Provide the [X, Y] coordinate of the cell's center where the given text is located.  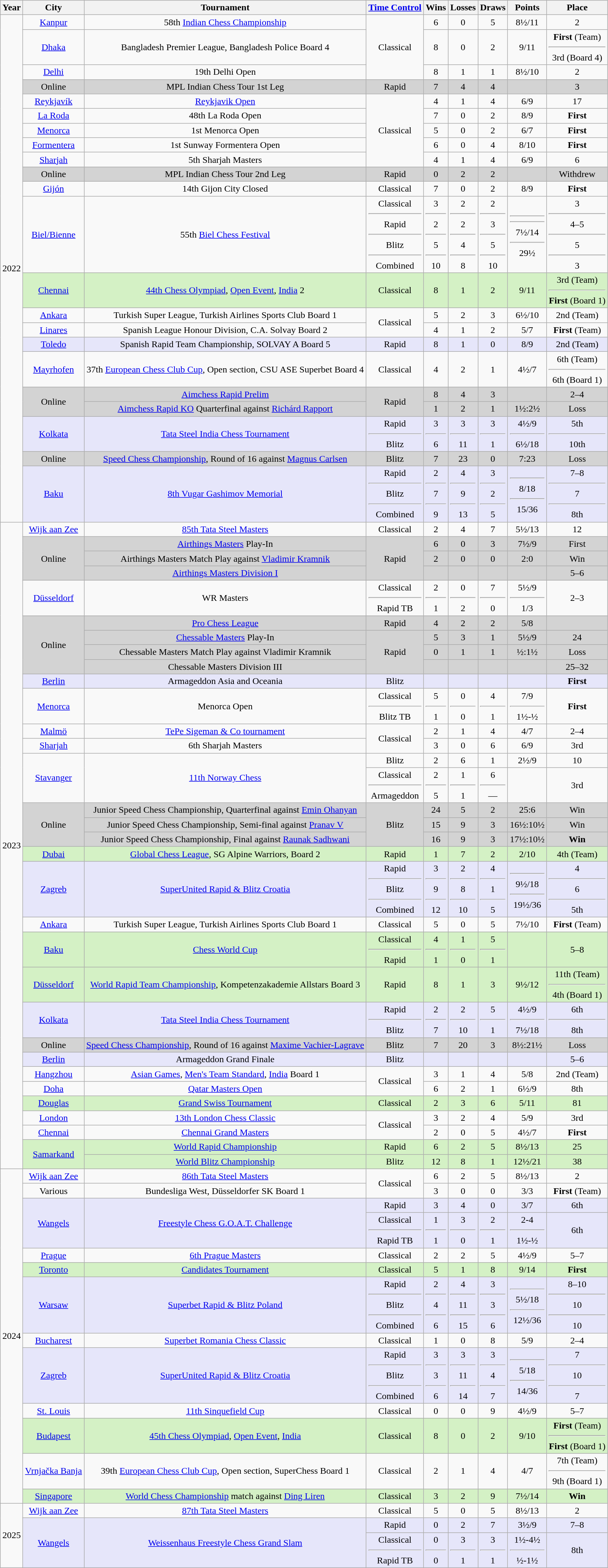
8½/11 [527, 22]
1st Sunway Formentera Open [225, 145]
Dubai [54, 854]
6th (Team) 6th (Board 1) [577, 369]
Superbet Romania Chess Classic [225, 1340]
MPL Indian Chess Tour 2nd Leg [225, 174]
Singapore [54, 1496]
6½/10 [527, 315]
25 [577, 1147]
9½/12 [527, 985]
Pro Chess League [225, 623]
5/18 14/36 [527, 1376]
7 10 7 [577, 1376]
Chessable Masters Match Play against Vladimir Kramnik [225, 652]
La Roda [54, 116]
3 11 14 [463, 1376]
85th Tata Steel Masters [225, 529]
5½/18 12½/36 [527, 1305]
9/10 [527, 1436]
25–32 [577, 667]
Qatar Masters Open [225, 1089]
3 2 5 [493, 494]
Classical Rapid [395, 950]
86th Tata Steel Masters [225, 1176]
Chessable Masters Play-In [225, 638]
1½:2½ [527, 409]
Vrnjačka Banja [54, 1471]
6th 8th [577, 1020]
20 [463, 1045]
6th Sharjah Masters [225, 746]
Spanish League Honour Division, C.A. Solvay Board 2 [225, 330]
8/10 [527, 145]
4 6 5th [577, 889]
2 7 [436, 1020]
Withdrew [577, 174]
16 [436, 839]
5–8 [577, 950]
4½/9 7½/18 [527, 1020]
7:23 [527, 459]
4 9 13 [463, 494]
Warsaw [54, 1305]
Reykjavik Open [225, 101]
3 9 12 [436, 889]
3/7 [527, 1205]
Candidates Tournament [225, 1270]
44th Chess Olympiad, Open Event, India 2 [225, 290]
10 [577, 760]
15 [436, 825]
Airthings Masters Division I [225, 573]
Junior Speed Chess Championship, Quarterfinal against Emin Ohanyan [225, 810]
8–10 10 10 [577, 1305]
2 8 10 [463, 889]
Draws [493, 8]
Stavanger [54, 778]
4 11 15 [463, 1305]
2 4 6 [436, 1305]
9½/18 19½/36 [527, 889]
Menorca Open [225, 706]
First (Team) 3rd (Board 4) [577, 47]
Grand Swiss Tournament [225, 1103]
39th European Chess Club Cup, Open section, SuperChess Board 1 [225, 1471]
Douglas [54, 1103]
Malmö [54, 731]
7½/9 [527, 544]
Dhaka [54, 47]
2024 [12, 1336]
Asian Games, Men's Team Standard, India Board 1 [225, 1074]
5th Sharjah Masters [225, 159]
MPL Indian Chess Tour 1st Leg [225, 87]
25:6 [527, 810]
Kanpur [54, 22]
81 [577, 1103]
TePe Sigeman & Co tournament [225, 731]
5½/9 1/3 [527, 598]
Delhi [54, 72]
Linares [54, 330]
38 [577, 1161]
Superbet Rapid & Blitz Poland [225, 1305]
Speed Chess Championship, Round of 16 against Maxime Vachier-Lagrave [225, 1045]
16½:10½ [527, 825]
Toledo [54, 344]
Bangladesh Premier League, Bangladesh Police Board 4 [225, 47]
Toronto [54, 1270]
19th Delhi Open [225, 72]
2 7 9 [436, 494]
37th European Chess Club Cup, Open section, CSU ASE Superbet Board 4 [225, 369]
Classical Rapid Blitz Combined [395, 235]
Weissenhaus Freestyle Chess Grand Slam [225, 1543]
1½-4½ ½-1½ [527, 1550]
First (Team) First (Board 1) [577, 1436]
World Rapid Championship [225, 1147]
7½/10 [527, 924]
3 11 [463, 434]
City [54, 8]
17½:10½ [527, 839]
8/18 15/36 [527, 494]
5½/9 [527, 638]
7½/14 29½ [527, 235]
7½/14 [527, 1496]
14th Gijon City Closed [225, 189]
2–3 [577, 598]
Wins [436, 8]
2 5 [436, 785]
3 4 7 [493, 1376]
2 10 [463, 1020]
4th (Team) [577, 854]
Speed Chess Championship, Round of 16 against Magnus Carlsen [225, 459]
WR Masters [225, 598]
7–8 [577, 1525]
3 4–5 5 3 [577, 235]
11th Norway Chess [225, 778]
3½/9 [527, 1525]
3 6 [436, 434]
1 0 [463, 950]
2 3 5 10 [493, 235]
Budapest [54, 1436]
Aimchess Rapid KO Quarterfinal against Richárd Rapport [225, 409]
6 — [493, 785]
13th London Chess Classic [225, 1118]
Gijón [54, 189]
5/7 [527, 330]
Losses [463, 8]
Classical Armageddon [395, 785]
1st Menorca Open [225, 130]
4 1 5 [493, 889]
7 0 [493, 598]
11th (Team) 4th (Board 1) [577, 985]
Time Control [395, 8]
6½/9 [527, 1089]
½:1½ [527, 652]
5th 10th [577, 434]
London [54, 1118]
Samarkand [54, 1154]
7th (Team) 9th (Board 1) [577, 1471]
5½/13 [527, 529]
2 2 4 8 [463, 235]
5/11 [527, 1103]
4½/9 6½/18 [527, 434]
2022 [12, 268]
3/3 [527, 1191]
Airthings Masters Play-In [225, 544]
3rd (Team) First (Board 1) [577, 290]
Place [577, 8]
8½/10 [527, 72]
2/10 [527, 854]
7/9 1½-½ [527, 706]
Armageddon Asia and Oceania [225, 681]
48th La Roda Open [225, 116]
55th Biel Chess Festival [225, 235]
8½:21½ [527, 1045]
Classical Blitz TB [395, 706]
World Chess Championship match against Ding Liren [225, 1496]
23 [463, 459]
Doha [54, 1089]
11th Sinquefield Cup [225, 1411]
Mayrhofen [54, 369]
Junior Speed Chess Championship, Semi-final against Pranav V [225, 825]
9/14 [527, 1270]
World Rapid Team Championship, Kompetenzakademie Allstars Board 3 [225, 985]
Reykjavík [54, 101]
Bucharest [54, 1340]
Tournament [225, 8]
12½/21 [527, 1161]
87th Tata Steel Masters [225, 1511]
3 2 5 10 [436, 235]
2023 [12, 845]
Prague [54, 1255]
8th Vugar Gashimov Memorial [225, 494]
2025 [12, 1535]
Airthings Masters Match Play against Vladimir Kramnik [225, 558]
6th Prague Masters [225, 1255]
Junior Speed Chess Championship, Final against Raunak Sadhwani [225, 839]
Hangzhou [54, 1074]
Formentera [54, 145]
World Blitz Championship [225, 1161]
Year [12, 8]
Various [54, 1191]
3 0 [463, 1230]
7–8 7 8th [577, 494]
17 [577, 101]
Chessable Masters Division III [225, 667]
Armageddon Grand Finale [225, 1060]
45th Chess Olympiad, Open Event, India [225, 1436]
St. Louis [54, 1411]
0 2 [463, 598]
2½/9 [527, 760]
Points [527, 8]
Bundesliga West, Düsseldorfer SK Board 1 [225, 1191]
58th Indian Chess Championship [225, 22]
Freestyle Chess G.O.A.T. Challenge [225, 1223]
Global Chess League, SG Alpine Warriors, Board 2 [225, 854]
Chess World Cup [225, 950]
2:0 [527, 558]
Biel/Bienne [54, 235]
Chennai Grand Masters [225, 1132]
Aimchess Rapid Prelim [225, 394]
6/7 [527, 130]
2-4 1½-½ [527, 1230]
Spanish Rapid Team Championship, SOLVAY A Board 5 [225, 344]
